Detect which cell encompasses the target text, then output its [x, y] center coordinate. 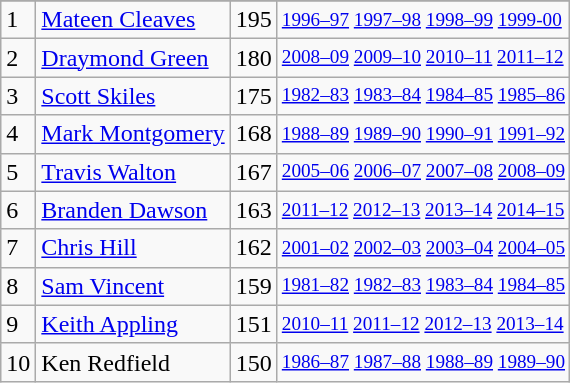
5 [18, 172]
Branden Dawson [133, 210]
6 [18, 210]
2001–02 2002–03 2003–04 2004–05 [423, 248]
3 [18, 96]
9 [18, 324]
Keith Appling [133, 324]
2011–12 2012–13 2013–14 2014–15 [423, 210]
2 [18, 58]
Mateen Cleaves [133, 20]
162 [254, 248]
7 [18, 248]
Draymond Green [133, 58]
10 [18, 362]
151 [254, 324]
1986–87 1987–88 1988–89 1989–90 [423, 362]
1 [18, 20]
167 [254, 172]
Travis Walton [133, 172]
Mark Montgomery [133, 134]
8 [18, 286]
180 [254, 58]
168 [254, 134]
Scott Skiles [133, 96]
175 [254, 96]
2005–06 2006–07 2007–08 2008–09 [423, 172]
2010–11 2011–12 2012–13 2013–14 [423, 324]
150 [254, 362]
1982–83 1983–84 1984–85 1985–86 [423, 96]
1981–82 1982–83 1983–84 1984–85 [423, 286]
159 [254, 286]
163 [254, 210]
4 [18, 134]
2008–09 2009–10 2010–11 2011–12 [423, 58]
Sam Vincent [133, 286]
1996–97 1997–98 1998–99 1999-00 [423, 20]
195 [254, 20]
Chris Hill [133, 248]
1988–89 1989–90 1990–91 1991–92 [423, 134]
Ken Redfield [133, 362]
